For the text-containing cell, return its midpoint in (X, Y) coordinate format. 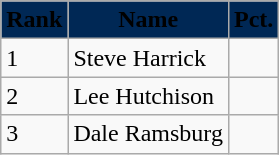
1 (34, 58)
Dale Ramsburg (148, 134)
Lee Hutchison (148, 96)
Pct. (253, 20)
Rank (34, 20)
3 (34, 134)
Steve Harrick (148, 58)
2 (34, 96)
Name (148, 20)
